Detect which cell encompasses the target text, then output its (x, y) center coordinate. 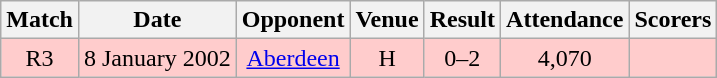
8 January 2002 (157, 58)
Opponent (293, 20)
4,070 (565, 58)
Venue (387, 20)
H (387, 58)
Match (40, 20)
Result (462, 20)
Attendance (565, 20)
Aberdeen (293, 58)
0–2 (462, 58)
Scorers (673, 20)
R3 (40, 58)
Date (157, 20)
